Pinpoint the cell where the given text exists, returning its [x, y] midpoint coordinate. 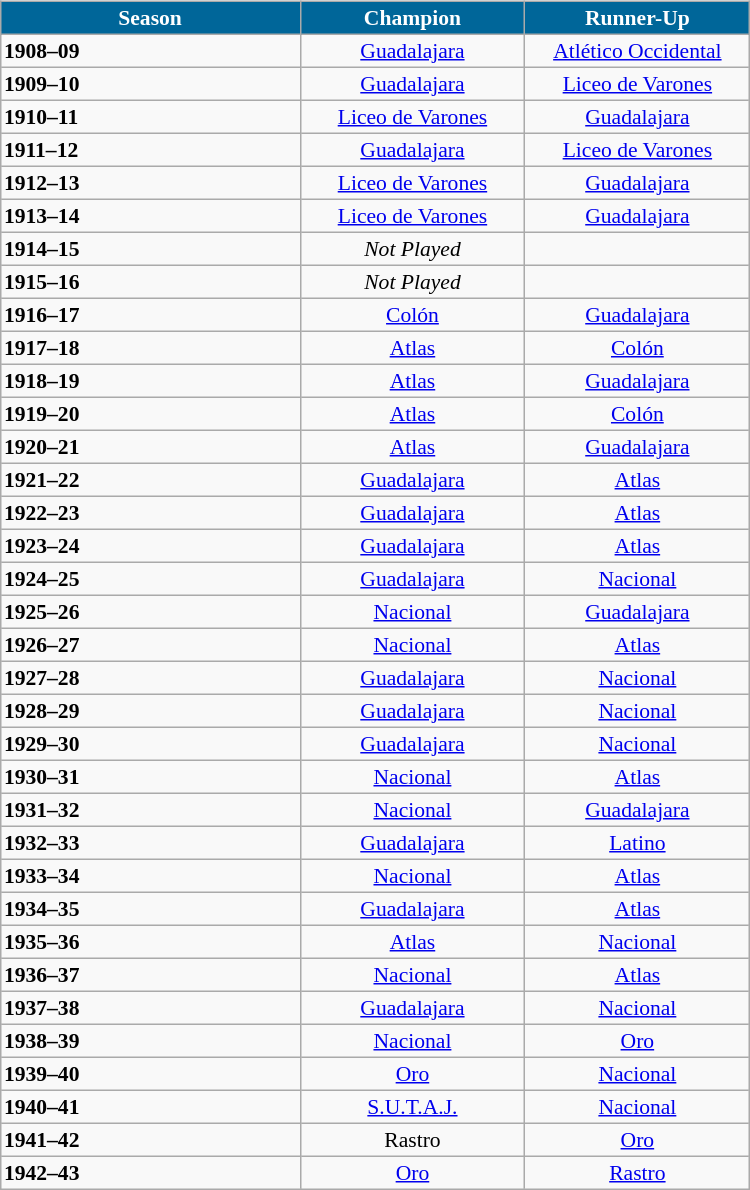
1938–39 [150, 1040]
Runner-Up [638, 18]
1934–35 [150, 908]
1917–18 [150, 348]
1916–17 [150, 314]
1937–38 [150, 1008]
1928–29 [150, 710]
1915–16 [150, 282]
1922–23 [150, 512]
1908–09 [150, 50]
1918–19 [150, 380]
1941–42 [150, 1140]
1930–31 [150, 776]
1912–13 [150, 182]
Atlético Occidental [638, 50]
1914–15 [150, 248]
1939–40 [150, 1074]
1920–21 [150, 446]
1927–28 [150, 678]
1924–25 [150, 578]
1921–22 [150, 480]
S.U.T.A.J. [412, 1106]
1926–27 [150, 644]
1942–43 [150, 1172]
Latino [638, 842]
1940–41 [150, 1106]
1913–14 [150, 216]
1933–34 [150, 876]
Season [150, 18]
1909–10 [150, 84]
1919–20 [150, 414]
1931–32 [150, 810]
1911–12 [150, 150]
1923–24 [150, 546]
Champion [412, 18]
1910–11 [150, 116]
1929–30 [150, 744]
1925–26 [150, 612]
1932–33 [150, 842]
1936–37 [150, 974]
1935–36 [150, 942]
